Capture the cell that displays the provided text and extract its [x, y] central coordinate. 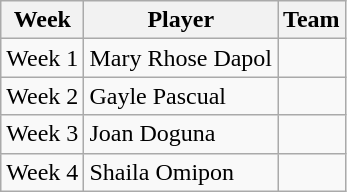
Team [312, 20]
Week 3 [42, 134]
Week 2 [42, 96]
Joan Doguna [181, 134]
Gayle Pascual [181, 96]
Week 4 [42, 172]
Mary Rhose Dapol [181, 58]
Week [42, 20]
Week 1 [42, 58]
Player [181, 20]
Shaila Omipon [181, 172]
